Determine the (x, y) coordinate at the center of the cell enclosing the given text.  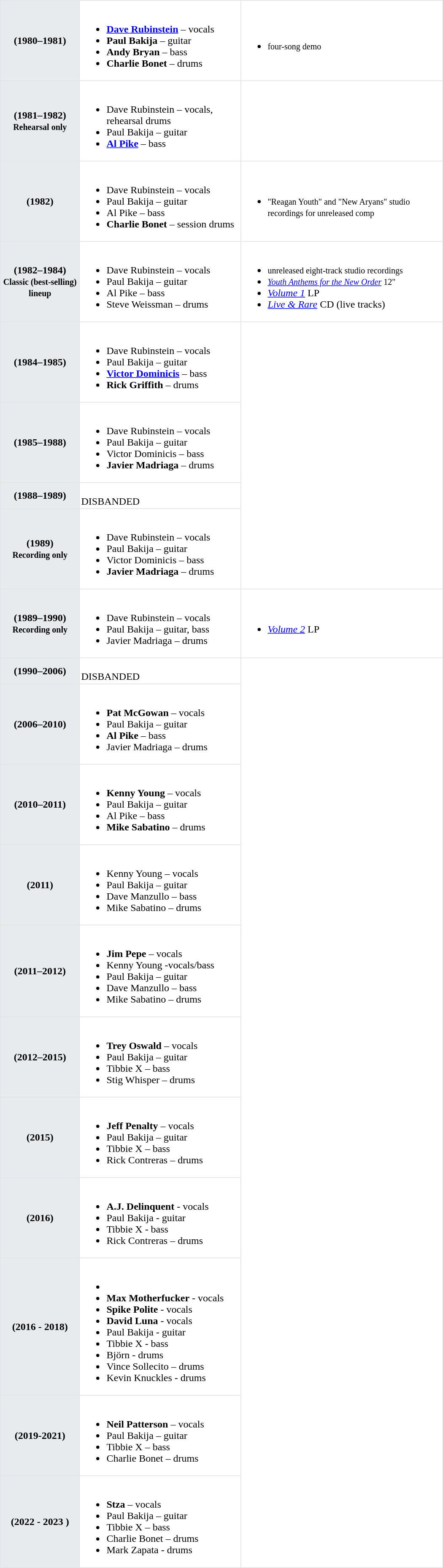
(1982–1984)Classic (best-selling) lineup (40, 281)
A.J. Delinquent - vocalsPaul Bakija - guitarTibbie X - bassRick Contreras – drums (160, 1218)
(2016) (40, 1218)
Trey Oswald – vocalsPaul Bakija – guitarTibbie X – bassStig Whisper – drums (160, 1057)
Dave Rubinstein – vocalsPaul Bakija – guitarAl Pike – bassSteve Weissman – drums (160, 281)
Dave Rubinstein – vocalsPaul Bakija – guitarVictor Dominicis – bassRick Griffith – drums (160, 362)
Dave Rubinstein – vocalsPaul Bakija – guitarAl Pike – bassCharlie Bonet – session drums (160, 201)
Pat McGowan – vocalsPaul Bakija – guitarAl Pike – bassJavier Madriaga – drums (160, 724)
(2015) (40, 1137)
Jim Pepe – vocalsKenny Young -vocals/bassPaul Bakija – guitarDave Manzullo – bassMike Sabatino – drums (160, 971)
Dave Rubinstein – vocalsPaul Bakija – guitarAndy Bryan – bassCharlie Bonet – drums (160, 41)
(2011–2012) (40, 971)
(2010–2011) (40, 804)
(1982) (40, 201)
Kenny Young – vocalsPaul Bakija – guitarAl Pike – bassMike Sabatino – drums (160, 804)
(1989–1990)Recording only (40, 624)
(2011) (40, 885)
(1981–1982)Rehearsal only (40, 121)
Volume 2 LP (342, 624)
Kenny Young – vocalsPaul Bakija – guitarDave Manzullo – bassMike Sabatino – drums (160, 885)
"Reagan Youth" and "New Aryans" studio recordings for unreleased comp (342, 201)
unreleased eight-track studio recordingsYouth Anthems for the New Order 12"Volume 1 LPLive & Rare CD (live tracks) (342, 281)
(1985–1988) (40, 442)
(1984–1985) (40, 362)
(1980–1981) (40, 41)
(2012–2015) (40, 1057)
Neil Patterson – vocalsPaul Bakija – guitarTibbie X – bassCharlie Bonet – drums (160, 1436)
Dave Rubinstein – vocalsPaul Bakija – guitar, bassJavier Madriaga – drums (160, 624)
(2016 - 2018) (40, 1327)
(1989)Recording only (40, 549)
(1990–2006) (40, 671)
Jeff Penalty – vocalsPaul Bakija – guitarTibbie X – bassRick Contreras – drums (160, 1137)
four-song demo (342, 41)
Stza – vocalsPaul Bakija – guitarTibbie X – bassCharlie Bonet – drumsMark Zapata - drums (160, 1522)
(2019-2021) (40, 1436)
Dave Rubinstein – vocals, rehearsal drumsPaul Bakija – guitarAl Pike – bass (160, 121)
(2006–2010) (40, 724)
(2022 - 2023 ) (40, 1522)
(1988–1989) (40, 496)
